Find where the given text appears and provide that cell's center as (X, Y) coordinate. 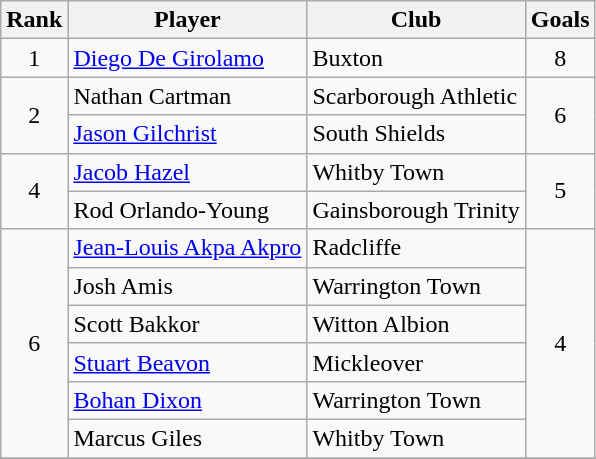
Scarborough Athletic (416, 96)
Mickleover (416, 362)
Bohan Dixon (188, 400)
Jean-Louis Akpa Akpro (188, 248)
Rod Orlando-Young (188, 210)
Scott Bakkor (188, 324)
Josh Amis (188, 286)
5 (560, 191)
Diego De Girolamo (188, 58)
Witton Albion (416, 324)
Radcliffe (416, 248)
Stuart Beavon (188, 362)
Club (416, 20)
Gainsborough Trinity (416, 210)
Marcus Giles (188, 438)
South Shields (416, 134)
8 (560, 58)
Goals (560, 20)
Rank (34, 20)
Nathan Cartman (188, 96)
1 (34, 58)
Buxton (416, 58)
Player (188, 20)
Jacob Hazel (188, 172)
2 (34, 115)
Jason Gilchrist (188, 134)
